Detect which cell encompasses the target text, then output its (X, Y) center coordinate. 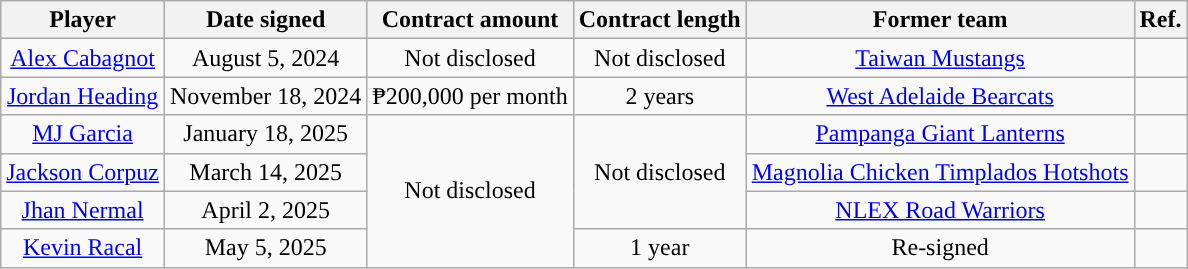
Jordan Heading (83, 96)
Player (83, 20)
Pampanga Giant Lanterns (940, 134)
2 years (660, 96)
Alex Cabagnot (83, 58)
January 18, 2025 (265, 134)
April 2, 2025 (265, 210)
Taiwan Mustangs (940, 58)
March 14, 2025 (265, 172)
Magnolia Chicken Timplados Hotshots (940, 172)
Jhan Nermal (83, 210)
Re-signed (940, 248)
August 5, 2024 (265, 58)
Kevin Racal (83, 248)
Jackson Corpuz (83, 172)
₱200,000 per month (470, 96)
May 5, 2025 (265, 248)
Contract length (660, 20)
Contract amount (470, 20)
NLEX Road Warriors (940, 210)
November 18, 2024 (265, 96)
MJ Garcia (83, 134)
West Adelaide Bearcats (940, 96)
Date signed (265, 20)
Ref. (1160, 20)
1 year (660, 248)
Former team (940, 20)
